Return the (X, Y) coordinate for the center point of the cell that contains the specified text.  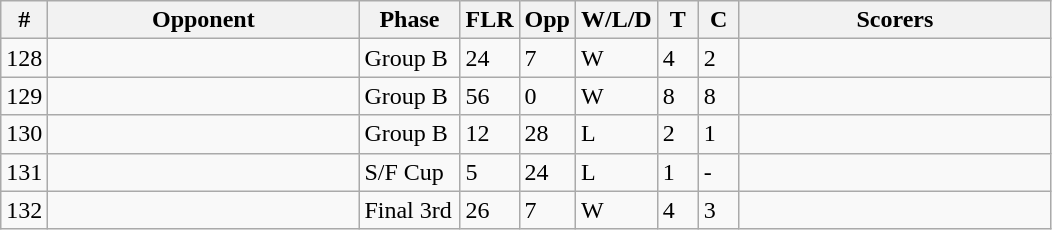
Opp (547, 20)
W/L/D (616, 20)
Opponent (204, 20)
# (24, 20)
5 (490, 172)
C (718, 20)
S/F Cup (410, 172)
Final 3rd (410, 210)
- (718, 172)
Phase (410, 20)
FLR (490, 20)
128 (24, 58)
0 (547, 96)
56 (490, 96)
130 (24, 134)
3 (718, 210)
132 (24, 210)
28 (547, 134)
12 (490, 134)
T (678, 20)
26 (490, 210)
131 (24, 172)
Scorers (894, 20)
129 (24, 96)
